Detect which cell encompasses the target text, then output its (X, Y) center coordinate. 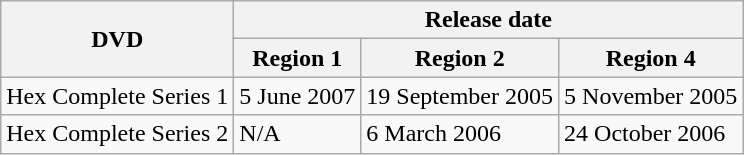
19 September 2005 (460, 96)
Region 4 (651, 58)
Region 2 (460, 58)
Hex Complete Series 1 (118, 96)
DVD (118, 39)
Region 1 (298, 58)
5 June 2007 (298, 96)
Hex Complete Series 2 (118, 134)
N/A (298, 134)
24 October 2006 (651, 134)
5 November 2005 (651, 96)
6 March 2006 (460, 134)
Release date (488, 20)
